Capture the cell that displays the provided text and extract its (X, Y) central coordinate. 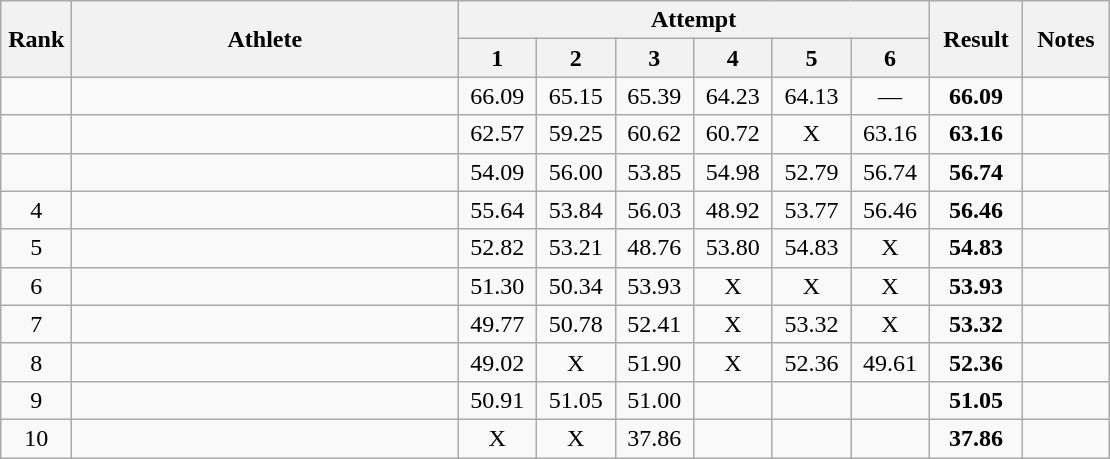
54.09 (498, 172)
56.00 (576, 172)
52.82 (498, 248)
Notes (1066, 39)
54.98 (734, 172)
53.80 (734, 248)
55.64 (498, 210)
64.13 (812, 96)
48.92 (734, 210)
49.61 (890, 362)
Athlete (265, 39)
65.39 (654, 96)
2 (576, 58)
65.15 (576, 96)
7 (36, 324)
50.78 (576, 324)
52.41 (654, 324)
64.23 (734, 96)
3 (654, 58)
56.03 (654, 210)
53.84 (576, 210)
50.34 (576, 286)
60.62 (654, 134)
Result (976, 39)
53.77 (812, 210)
49.77 (498, 324)
53.85 (654, 172)
59.25 (576, 134)
10 (36, 438)
53.21 (576, 248)
60.72 (734, 134)
49.02 (498, 362)
48.76 (654, 248)
8 (36, 362)
62.57 (498, 134)
52.79 (812, 172)
50.91 (498, 400)
Attempt (694, 20)
9 (36, 400)
— (890, 96)
51.90 (654, 362)
51.00 (654, 400)
Rank (36, 39)
51.30 (498, 286)
1 (498, 58)
